Return (X, Y) of the center of cell containing provided text 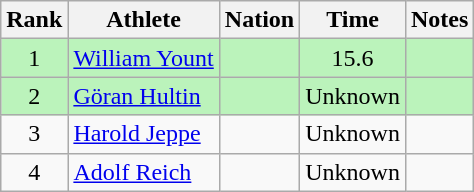
Göran Hultin (144, 96)
Harold Jeppe (144, 134)
Notes (439, 20)
4 (34, 172)
Athlete (144, 20)
Time (353, 20)
Nation (259, 20)
Rank (34, 20)
Adolf Reich (144, 172)
15.6 (353, 58)
3 (34, 134)
2 (34, 96)
William Yount (144, 58)
1 (34, 58)
